Capture the cell that displays the provided text and extract its (X, Y) central coordinate. 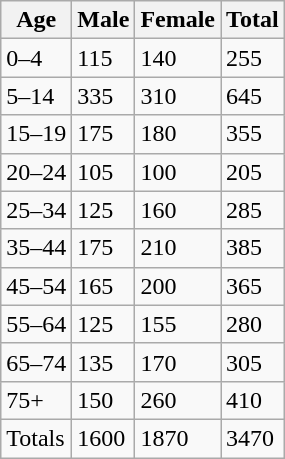
645 (253, 96)
55–64 (36, 324)
140 (178, 58)
1600 (104, 438)
365 (253, 286)
3470 (253, 438)
280 (253, 324)
Male (104, 20)
20–24 (36, 172)
Total (253, 20)
1870 (178, 438)
165 (104, 286)
310 (178, 96)
170 (178, 362)
5–14 (36, 96)
75+ (36, 400)
385 (253, 248)
155 (178, 324)
200 (178, 286)
305 (253, 362)
65–74 (36, 362)
Age (36, 20)
285 (253, 210)
0–4 (36, 58)
115 (104, 58)
105 (104, 172)
410 (253, 400)
35–44 (36, 248)
205 (253, 172)
335 (104, 96)
45–54 (36, 286)
100 (178, 172)
210 (178, 248)
25–34 (36, 210)
355 (253, 134)
Totals (36, 438)
15–19 (36, 134)
180 (178, 134)
135 (104, 362)
150 (104, 400)
255 (253, 58)
260 (178, 400)
Female (178, 20)
160 (178, 210)
